Provide the (x, y) coordinate of the cell's center where the given text is located.  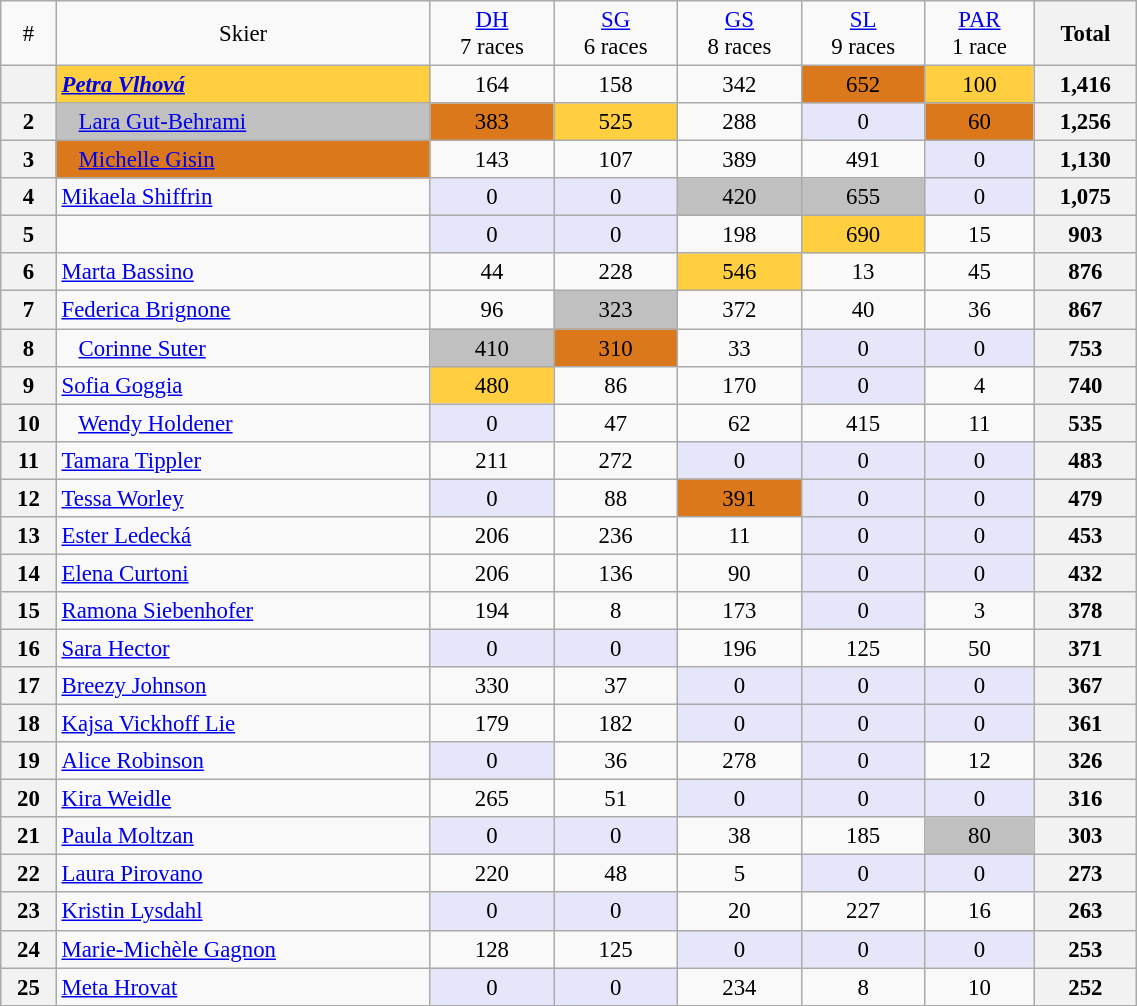
21 (28, 836)
Petra Vlhová (243, 85)
Tamara Tippler (243, 460)
Meta Hrovat (243, 987)
Kajsa Vickhoff Lie (243, 724)
Elena Curtoni (243, 573)
383 (492, 122)
Sara Hector (243, 648)
263 (1086, 912)
40 (863, 310)
48 (616, 874)
Skier (243, 34)
33 (740, 348)
Paula Moltzan (243, 836)
330 (492, 686)
196 (740, 648)
252 (1086, 987)
Federica Brignone (243, 310)
1,075 (1086, 197)
7 (28, 310)
47 (616, 423)
288 (740, 122)
228 (616, 273)
GS8 races (740, 34)
18 (28, 724)
Marie-Michèle Gagnon (243, 949)
867 (1086, 310)
44 (492, 273)
220 (492, 874)
PAR 1 race (980, 34)
60 (980, 122)
Kira Weidle (243, 799)
Ramona Siebenhofer (243, 611)
272 (616, 460)
546 (740, 273)
876 (1086, 273)
326 (1086, 761)
391 (740, 498)
Tessa Worley (243, 498)
19 (28, 761)
903 (1086, 235)
410 (492, 348)
143 (492, 160)
Kristin Lysdahl (243, 912)
6 (28, 273)
525 (616, 122)
96 (492, 310)
164 (492, 85)
179 (492, 724)
Lara Gut-Behrami (243, 122)
690 (863, 235)
2 (28, 122)
1,130 (1086, 160)
Total (1086, 34)
361 (1086, 724)
316 (1086, 799)
80 (980, 836)
480 (492, 385)
185 (863, 836)
22 (28, 874)
100 (980, 85)
136 (616, 573)
Alice Robinson (243, 761)
90 (740, 573)
23 (28, 912)
128 (492, 949)
182 (616, 724)
14 (28, 573)
378 (1086, 611)
Mikaela Shiffrin (243, 197)
Wendy Holdener (243, 423)
372 (740, 310)
389 (740, 160)
62 (740, 423)
303 (1086, 836)
Corinne Suter (243, 348)
170 (740, 385)
483 (1086, 460)
173 (740, 611)
432 (1086, 573)
236 (616, 536)
253 (1086, 949)
158 (616, 85)
273 (1086, 874)
211 (492, 460)
107 (616, 160)
37 (616, 686)
415 (863, 423)
479 (1086, 498)
753 (1086, 348)
Breezy Johnson (243, 686)
652 (863, 85)
491 (863, 160)
227 (863, 912)
Laura Pirovano (243, 874)
371 (1086, 648)
Marta Bassino (243, 273)
9 (28, 385)
535 (1086, 423)
DH7 races (492, 34)
194 (492, 611)
1,416 (1086, 85)
342 (740, 85)
24 (28, 949)
50 (980, 648)
310 (616, 348)
88 (616, 498)
453 (1086, 536)
25 (28, 987)
# (28, 34)
265 (492, 799)
1,256 (1086, 122)
17 (28, 686)
278 (740, 761)
51 (616, 799)
655 (863, 197)
38 (740, 836)
86 (616, 385)
SL9 races (863, 34)
234 (740, 987)
740 (1086, 385)
Michelle Gisin (243, 160)
198 (740, 235)
420 (740, 197)
367 (1086, 686)
SG6 races (616, 34)
Ester Ledecká (243, 536)
Sofia Goggia (243, 385)
45 (980, 273)
323 (616, 310)
